Identify which cell holds the provided text, then report its [X, Y] central coordinate. 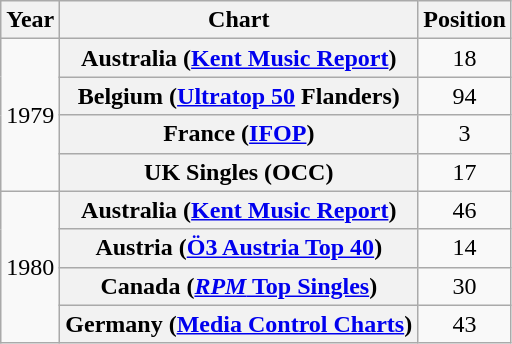
Germany (Media Control Charts) [239, 324]
94 [465, 96]
17 [465, 172]
Year [30, 20]
14 [465, 248]
1979 [30, 115]
Canada (RPM Top Singles) [239, 286]
UK Singles (OCC) [239, 172]
18 [465, 58]
43 [465, 324]
France (IFOP) [239, 134]
30 [465, 286]
1980 [30, 267]
Belgium (Ultratop 50 Flanders) [239, 96]
Chart [239, 20]
3 [465, 134]
46 [465, 210]
Austria (Ö3 Austria Top 40) [239, 248]
Position [465, 20]
